Search for the cell housing the specified text and yield its (x, y) center coordinate. 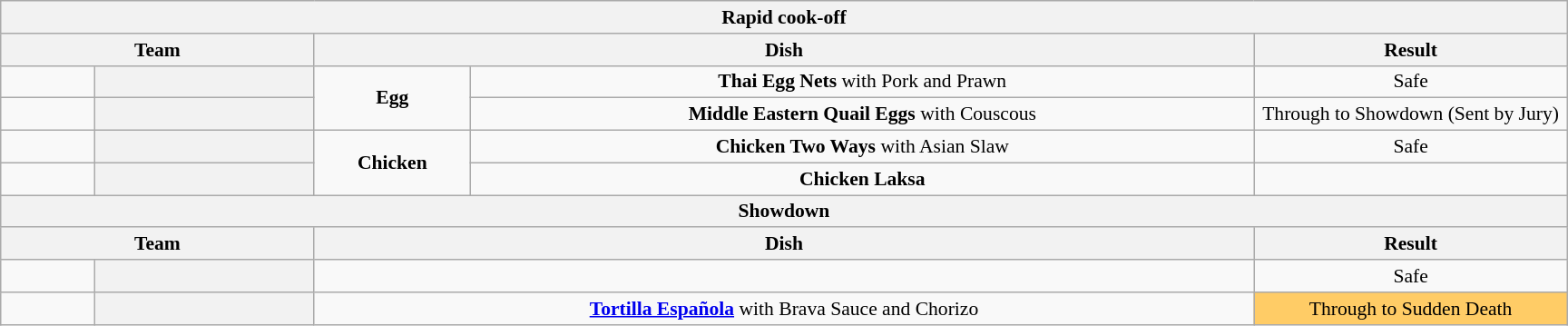
Middle Eastern Quail Eggs with Couscous (862, 114)
Egg (392, 98)
Thai Egg Nets with Pork and Prawn (862, 82)
Through to Sudden Death (1410, 309)
Rapid cook-off (784, 17)
Tortilla Española with Brava Sauce and Chorizo (784, 309)
Chicken Two Ways with Asian Slaw (862, 147)
Chicken (392, 163)
Showdown (784, 212)
Through to Showdown (Sent by Jury) (1410, 114)
Chicken Laksa (862, 179)
